Search for the cell housing the specified text and yield its (X, Y) center coordinate. 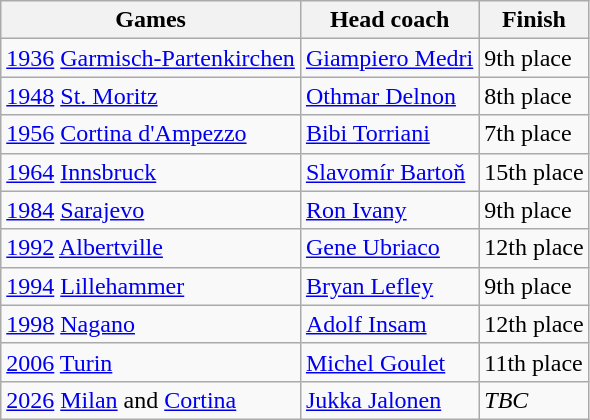
1936 Garmisch-Partenkirchen (151, 58)
Bibi Torriani (389, 134)
1948 St. Moritz (151, 96)
Head coach (389, 20)
8th place (534, 96)
7th place (534, 134)
15th place (534, 172)
Gene Ubriaco (389, 248)
Michel Goulet (389, 362)
2026 Milan and Cortina (151, 400)
TBC (534, 400)
1994 Lillehammer (151, 286)
Finish (534, 20)
1984 Sarajevo (151, 210)
Adolf Insam (389, 324)
1956 Cortina d'Ampezzo (151, 134)
11th place (534, 362)
1964 Innsbruck (151, 172)
Slavomír Bartoň (389, 172)
Giampiero Medri (389, 58)
Othmar Delnon (389, 96)
Jukka Jalonen (389, 400)
Games (151, 20)
Bryan Lefley (389, 286)
Ron Ivany (389, 210)
1998 Nagano (151, 324)
2006 Turin (151, 362)
1992 Albertville (151, 248)
